Capture the cell that displays the provided text and extract its [X, Y] central coordinate. 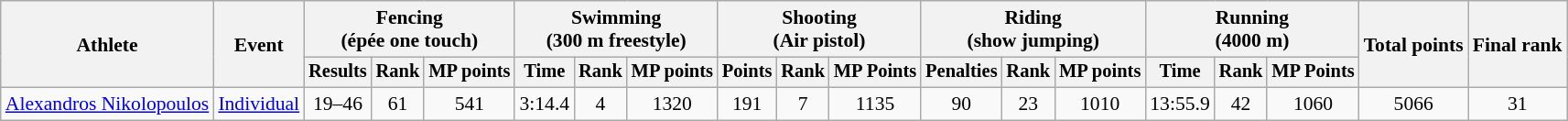
Fencing(épée one touch) [409, 29]
7 [803, 104]
541 [469, 104]
42 [1241, 104]
Points [747, 72]
61 [398, 104]
1320 [672, 104]
Shooting(Air pistol) [819, 29]
1135 [875, 104]
191 [747, 104]
Final rank [1518, 44]
Penalties [961, 72]
19–46 [338, 104]
Swimming(300 m freestyle) [615, 29]
3:14.4 [544, 104]
Results [338, 72]
Total points [1413, 44]
Alexandros Nikolopoulos [108, 104]
Running(4000 m) [1252, 29]
23 [1029, 104]
Athlete [108, 44]
5066 [1413, 104]
1010 [1100, 104]
Event [258, 44]
Individual [258, 104]
1060 [1313, 104]
Riding(show jumping) [1033, 29]
90 [961, 104]
13:55.9 [1179, 104]
4 [600, 104]
31 [1518, 104]
